Scan for the cell matching the given text and deliver its (x, y) coordinate at center. 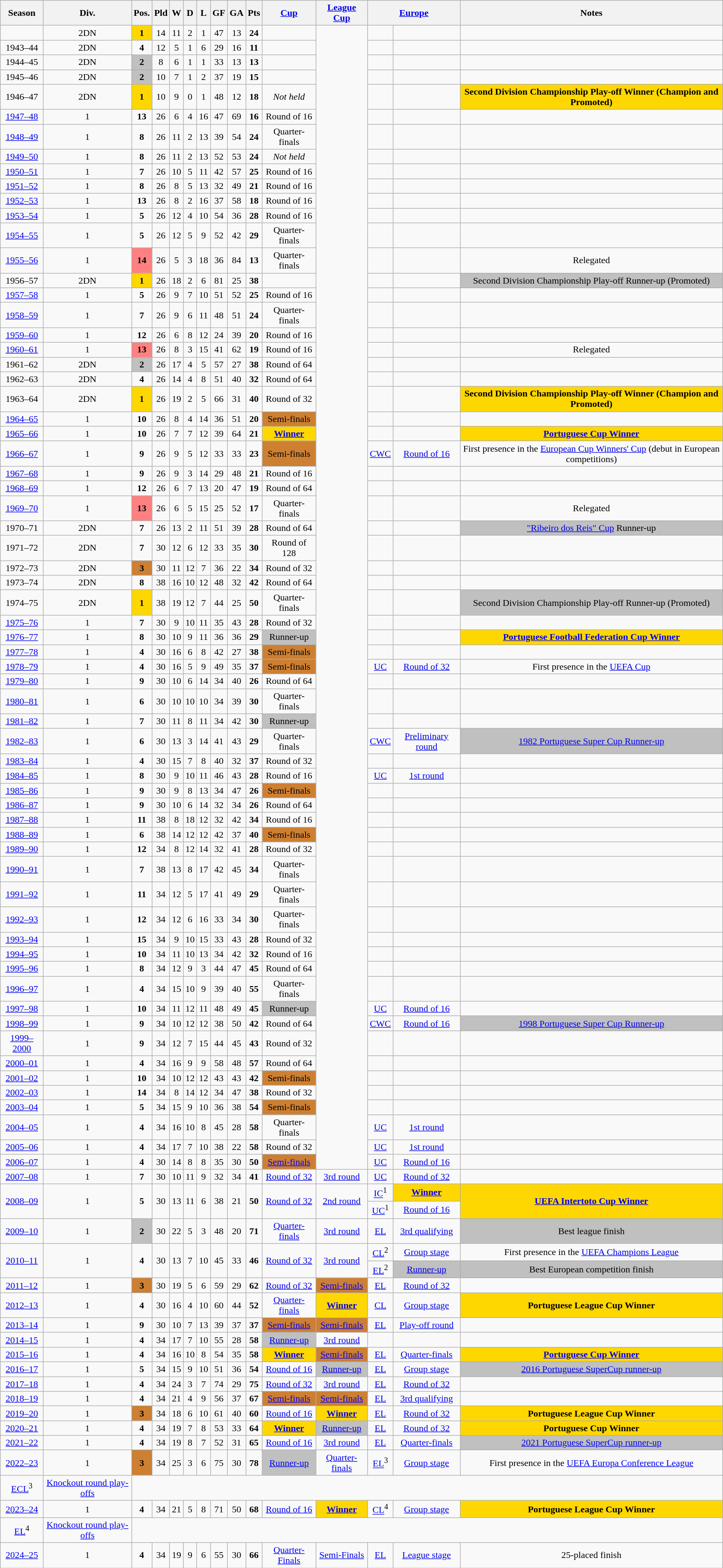
1953–54 (22, 215)
2002–03 (22, 1093)
68 (254, 1509)
1949–50 (22, 156)
1971–72 (22, 548)
1995–96 (22, 969)
1961–62 (22, 364)
25-placed finish (591, 1556)
D (190, 13)
Best league finish (591, 1231)
Pld (161, 13)
2000–01 (22, 1063)
2012–13 (22, 1305)
1999–2000 (22, 1043)
First presence in the UEFA Europa Conference League (591, 1463)
1985–86 (22, 790)
1976–77 (22, 637)
Play-off round (427, 1325)
League stage (427, 1556)
2016 Portuguese SuperCup runner-up (591, 1369)
1981–82 (22, 721)
1973–74 (22, 583)
81 (219, 281)
Season (22, 13)
1952–53 (22, 201)
1969–70 (22, 508)
First presence in the European Cup Winners' Cup (debut in European competitions) (591, 454)
1998 Portuguese Super Cup Runner-up (591, 1023)
EL3 (380, 1463)
1980–81 (22, 701)
1968–69 (22, 488)
1991–92 (22, 894)
2015–16 (22, 1354)
1977–78 (22, 652)
1989–90 (22, 849)
1951–52 (22, 186)
1997–98 (22, 1008)
2021 Portuguese SuperCup runner-up (591, 1443)
Preliminary round (427, 741)
ECL3 (22, 1488)
1994–95 (22, 954)
2010–11 (22, 1260)
1955–56 (22, 260)
1944–45 (22, 62)
CL2 (380, 1252)
1984–85 (22, 775)
Semi-Finals (342, 1556)
Best European competition finish (591, 1270)
1964–65 (22, 419)
2021–22 (22, 1443)
1993–94 (22, 939)
1983–84 (22, 761)
2011–12 (22, 1285)
First presence in the UEFA Champions League (591, 1252)
1960–61 (22, 350)
1962–63 (22, 379)
2001–02 (22, 1078)
Pos. (142, 13)
1970–71 (22, 528)
56 (219, 1399)
2006–07 (22, 1162)
2004–05 (22, 1128)
UEFA Intertoto Cup Winner (591, 1201)
2020–21 (22, 1428)
2024–25 (22, 1556)
W (176, 13)
1959–60 (22, 335)
2023–24 (22, 1509)
CL (380, 1305)
L (203, 13)
1987–88 (22, 820)
1950–51 (22, 171)
1963–64 (22, 399)
Notes (591, 13)
League Cup (342, 13)
UC1 (380, 1209)
65 (254, 1443)
1965–66 (22, 434)
0 (190, 97)
2022–23 (22, 1463)
1990–91 (22, 869)
First presence in the UEFA Cup (591, 667)
74 (219, 1384)
1945–46 (22, 77)
GF (219, 13)
Europe (414, 13)
1982–83 (22, 741)
84 (236, 260)
2009–10 (22, 1231)
1982 Portuguese Super Cup Runner-up (591, 741)
1946–47 (22, 97)
1996–97 (22, 988)
78 (254, 1463)
Quarter-Finals (289, 1556)
1978–79 (22, 667)
1967–68 (22, 473)
CL4 (380, 1509)
2016–17 (22, 1369)
23 (254, 454)
1979–80 (22, 681)
2003–04 (22, 1107)
"Ribeiro dos Reis" Cup Runner-up (591, 528)
2007–08 (22, 1177)
1957–58 (22, 295)
Cup (289, 13)
1974–75 (22, 603)
61 (219, 1413)
2014–15 (22, 1340)
2008–09 (22, 1201)
1986–87 (22, 805)
1975–76 (22, 622)
67 (254, 1399)
1966–67 (22, 454)
GA (236, 13)
1972–73 (22, 568)
Portuguese Football Federation Cup Winner (591, 637)
1956–57 (22, 281)
1948–49 (22, 137)
1947–48 (22, 117)
59 (219, 1285)
69 (236, 117)
1992–93 (22, 920)
2005–06 (22, 1147)
EL4 (22, 1530)
1988–89 (22, 835)
IC1 (380, 1192)
Div. (87, 13)
EL2 (380, 1270)
Pts (254, 13)
1998–99 (22, 1023)
Round of 128 (289, 548)
1958–59 (22, 315)
2019–20 (22, 1413)
1943–44 (22, 48)
2013–14 (22, 1325)
2nd round (342, 1201)
2017–18 (22, 1384)
2018–19 (22, 1399)
1954–55 (22, 236)
